Return the [X, Y] coordinate for the center point of the cell that contains the specified text.  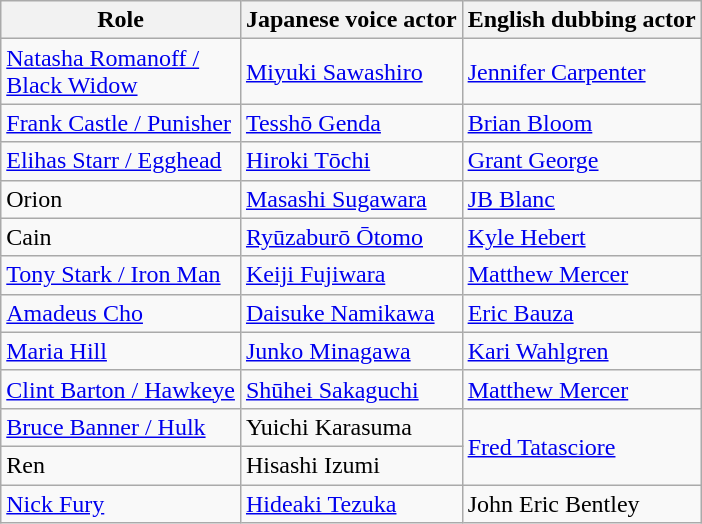
Clint Barton / Hawkeye [121, 389]
Keiji Fujiwara [351, 275]
Eric Bauza [582, 313]
Kari Wahlgren [582, 351]
Natasha Romanoff / Black Widow [121, 72]
John Eric Bentley [582, 503]
Junko Minagawa [351, 351]
Tesshō Genda [351, 123]
Hisashi Izumi [351, 465]
Amadeus Cho [121, 313]
Masashi Sugawara [351, 199]
Ryūzaburō Ōtomo [351, 237]
Japanese voice actor [351, 20]
Jennifer Carpenter [582, 72]
Daisuke Namikawa [351, 313]
Ren [121, 465]
Elihas Starr / Egghead [121, 161]
Grant George [582, 161]
Shūhei Sakaguchi [351, 389]
Nick Fury [121, 503]
Bruce Banner / Hulk [121, 427]
Kyle Hebert [582, 237]
Frank Castle / Punisher [121, 123]
English dubbing actor [582, 20]
JB Blanc [582, 199]
Tony Stark / Iron Man [121, 275]
Hideaki Tezuka [351, 503]
Hiroki Tōchi [351, 161]
Fred Tatasciore [582, 446]
Miyuki Sawashiro [351, 72]
Yuichi Karasuma [351, 427]
Orion [121, 199]
Cain [121, 237]
Maria Hill [121, 351]
Role [121, 20]
Brian Bloom [582, 123]
